Return [x, y] of the center of cell containing provided text 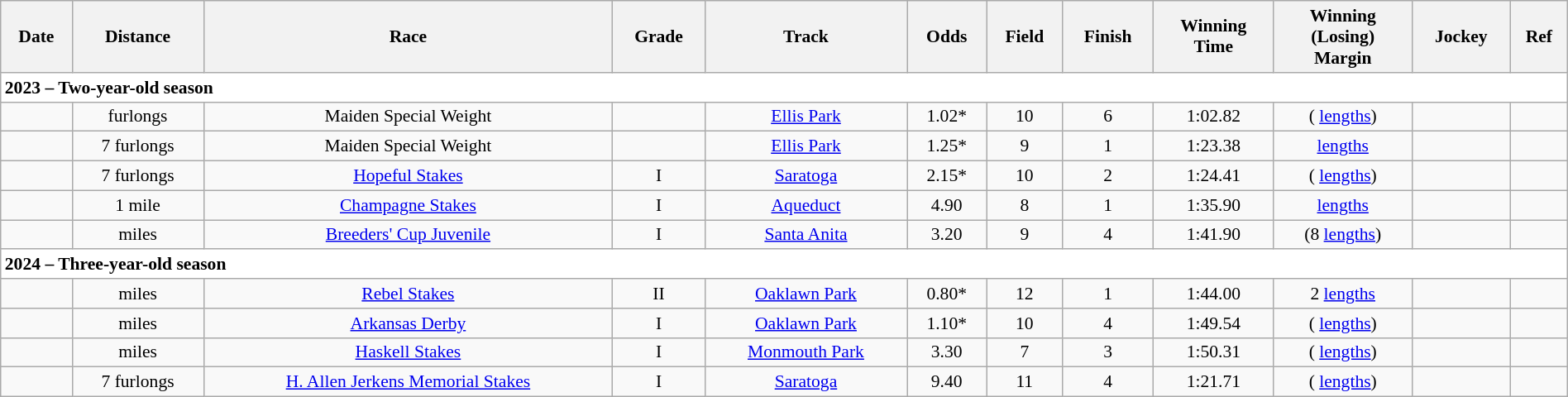
Jockey [1460, 36]
Track [806, 36]
4.90 [947, 205]
9.40 [947, 382]
Aqueduct [806, 205]
7 [1025, 352]
(8 lengths) [1343, 235]
Breeders' Cup Juvenile [409, 235]
1:41.90 [1213, 235]
Distance [137, 36]
Hopeful Stakes [409, 176]
Ref [1538, 36]
Field [1025, 36]
Monmouth Park [806, 352]
furlongs [137, 117]
WinningTime [1213, 36]
Arkansas Derby [409, 323]
1:23.38 [1213, 146]
Rebel Stakes [409, 294]
H. Allen Jerkens Memorial Stakes [409, 382]
Odds [947, 36]
2.15* [947, 176]
1:21.71 [1213, 382]
1:24.41 [1213, 176]
Santa Anita [806, 235]
Champagne Stakes [409, 205]
Winning(Losing)Margin [1343, 36]
1:35.90 [1213, 205]
Date [36, 36]
1.10* [947, 323]
1.02* [947, 117]
11 [1025, 382]
2 lengths [1343, 294]
2 [1108, 176]
3.20 [947, 235]
Haskell Stakes [409, 352]
0.80* [947, 294]
1:49.54 [1213, 323]
Race [409, 36]
12 [1025, 294]
Finish [1108, 36]
8 [1025, 205]
3 [1108, 352]
2023 – Two-year-old season [784, 88]
6 [1108, 117]
1:02.82 [1213, 117]
1:50.31 [1213, 352]
1 mile [137, 205]
II [658, 294]
2024 – Three-year-old season [784, 265]
Grade [658, 36]
3.30 [947, 352]
1.25* [947, 146]
1:44.00 [1213, 294]
